Provide the [X, Y] coordinate of the cell's center where the given text is located.  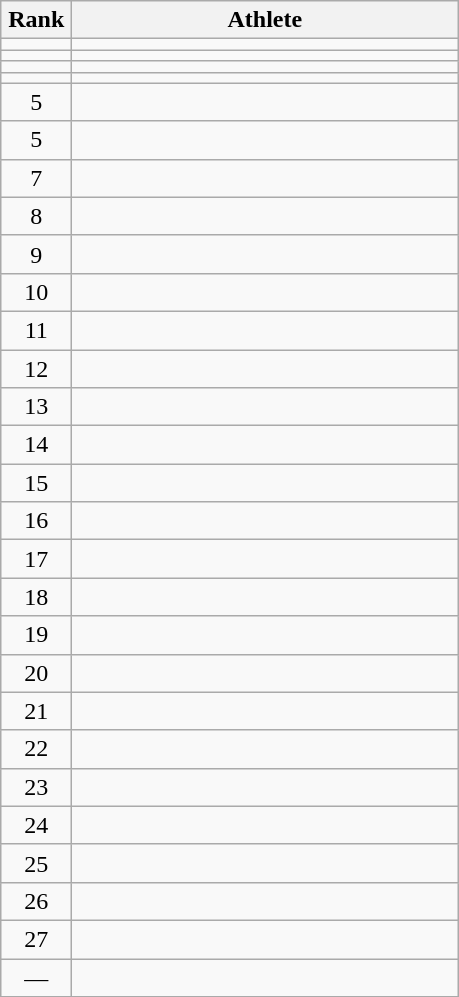
16 [36, 521]
21 [36, 711]
9 [36, 254]
23 [36, 787]
26 [36, 901]
25 [36, 863]
13 [36, 407]
20 [36, 673]
Athlete [265, 20]
15 [36, 483]
18 [36, 597]
14 [36, 445]
12 [36, 369]
27 [36, 939]
10 [36, 292]
24 [36, 825]
8 [36, 216]
11 [36, 330]
Rank [36, 20]
22 [36, 749]
19 [36, 635]
17 [36, 559]
— [36, 977]
7 [36, 178]
